Return the [x, y] coordinate for the center point of the cell that contains the specified text.  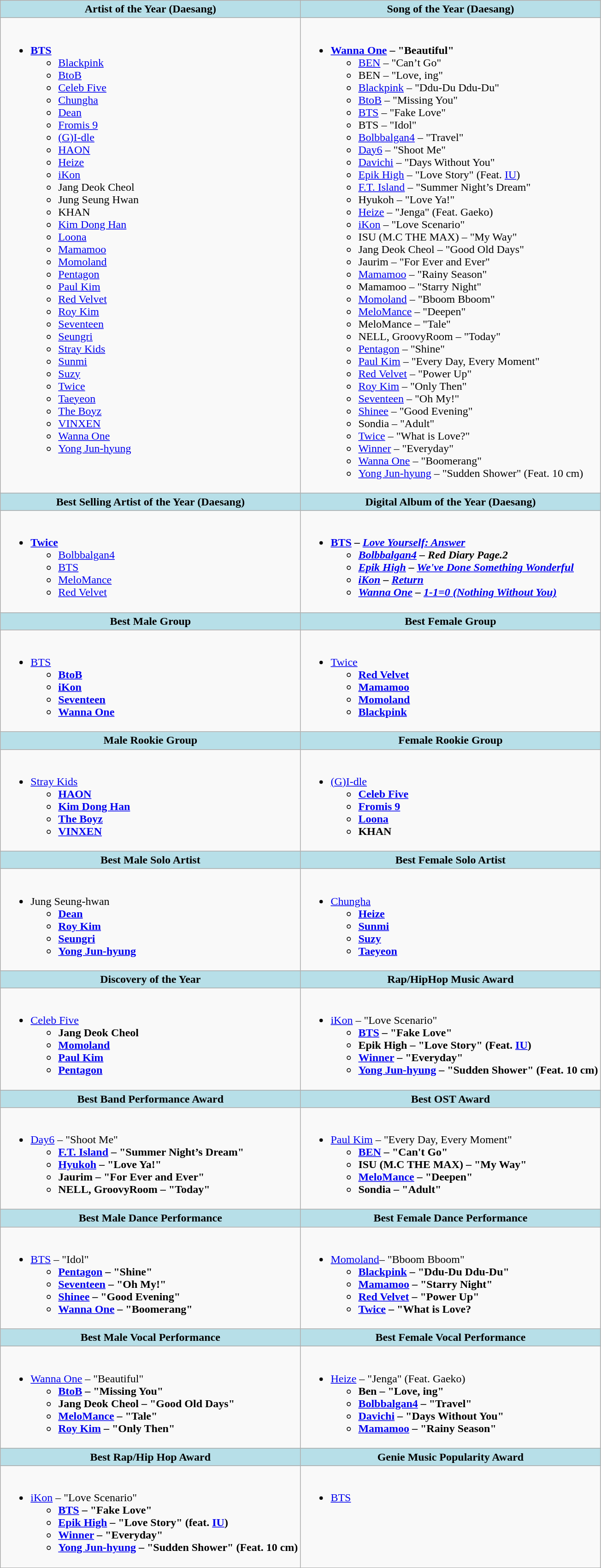
Day6 – "Shoot Me"F.T. Island – "Summer Night’s Dream"Hyukoh – "Love Ya!"Jaurim – "For Ever and Ever"NELL, GroovyRoom – "Today" [150, 1158]
iKon – "Love Scenario"BTS – "Fake Love"Epik High – "Love Story" (feat. IU)Winner – "Everyday"Yong Jun-hyung – "Sudden Shower" (Feat. 10 cm) [150, 1517]
Best Male Group [150, 621]
Best Female Solo Artist [451, 860]
Rap/HipHop Music Award [451, 979]
Celeb FiveJang Deok CheolMomolandPaul KimPentagon [150, 1039]
Best Male Dance Performance [150, 1218]
Jung Seung-hwanDeanRoy KimSeungriYong Jun-hyung [150, 920]
Female Rookie Group [451, 740]
BTS – "Idol"Pentagon – "Shine"Seventeen – "Oh My!"Shinee – "Good Evening"Wanna One – "Boomerang" [150, 1278]
Genie Music Popularity Award [451, 1457]
Wanna One – "Beautiful"BtoB – "Missing You"Jang Deok Cheol – "Good Old Days"MeloMance – "Tale"Roy Kim – "Only Then" [150, 1397]
ChunghaHeizeSunmiSuzyTaeyeon [451, 920]
TwiceBolbbalgan4BTSMeloManceRed Velvet [150, 561]
Artist of the Year (Daesang) [150, 9]
Best Band Performance Award [150, 1099]
BTSBtoBiKonSeventeenWanna One [150, 681]
Paul Kim – "Every Day, Every Moment"BEN – "Can't Go"ISU (M.C THE MAX) – "My Way"MeloMance – "Deepen"Sondia – "Adult" [451, 1158]
Discovery of the Year [150, 979]
Best OST Award [451, 1099]
Digital Album of the Year (Daesang) [451, 502]
Best Female Group [451, 621]
Best Female Vocal Performance [451, 1338]
Male Rookie Group [150, 740]
Best Male Solo Artist [150, 860]
Best Female Dance Performance [451, 1218]
Momoland– "Bboom Bboom"Blackpink – "Ddu-Du Ddu-Du"Mamamoo – "Starry Night"Red Velvet – "Power Up"Twice – "What is Love? [451, 1278]
Best Male Vocal Performance [150, 1338]
Heize – "Jenga" (Feat. Gaeko)Ben – "Love, ing"Bolbbalgan4 – "Travel"Davichi – "Days Without You"Mamamoo – "Rainy Season" [451, 1397]
(G)I-dleCeleb FiveFromis 9LoonaKHAN [451, 800]
iKon – "Love Scenario"BTS – "Fake Love"Epik High – "Love Story" (Feat. IU)Winner – "Everyday"Yong Jun-hyung – "Sudden Shower" (Feat. 10 cm) [451, 1039]
Stray KidsHAONKim Dong HanThe BoyzVINXEN [150, 800]
Best Selling Artist of the Year (Daesang) [150, 502]
BTS [451, 1517]
Best Rap/Hip Hop Award [150, 1457]
TwiceRed VelvetMamamooMomolandBlackpink [451, 681]
Song of the Year (Daesang) [451, 9]
